Locate the cell with the specified text and output its (X, Y) center coordinate. 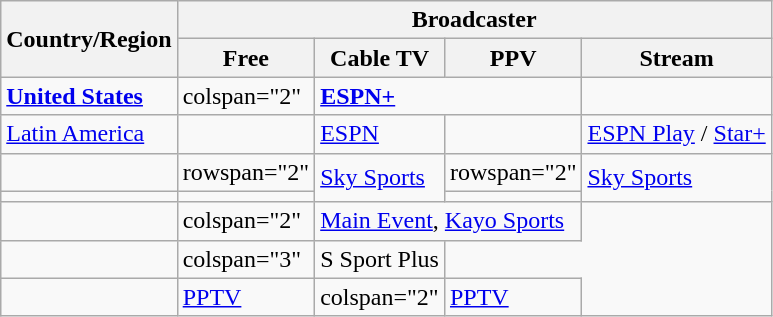
ESPN (380, 134)
Latin America (89, 134)
Cable TV (380, 58)
S Sport Plus (380, 259)
Stream (676, 58)
ESPN+ (448, 96)
Broadcaster (474, 20)
Free (246, 58)
United States (89, 96)
Main Event, Kayo Sports (448, 221)
Country/Region (89, 39)
ESPN Play / Star+ (676, 134)
PPV (513, 58)
colspan="3" (246, 259)
